Determine the [x, y] coordinate at the center of the cell enclosing the given text.  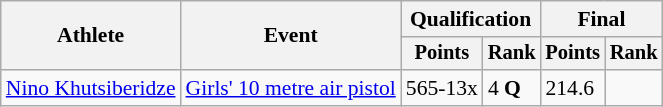
565-13x [442, 88]
Girls' 10 metre air pistol [291, 88]
4 Q [512, 88]
Qualification [471, 19]
Athlete [91, 36]
214.6 [572, 88]
Nino Khutsiberidze [91, 88]
Final [601, 19]
Event [291, 36]
